For the text-containing cell, return its midpoint in [X, Y] coordinate format. 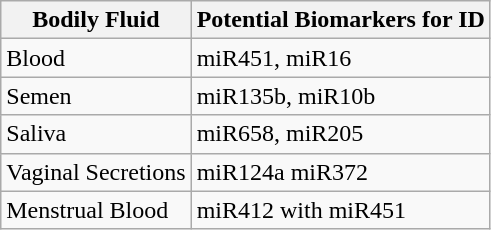
miR658, miR205 [340, 134]
Bodily Fluid [96, 20]
Semen [96, 96]
Menstrual Blood [96, 210]
Blood [96, 58]
Potential Biomarkers for ID [340, 20]
Vaginal Secretions [96, 172]
Saliva [96, 134]
miR412 with miR451 [340, 210]
miR124a miR372 [340, 172]
miR451, miR16 [340, 58]
miR135b, miR10b [340, 96]
